Extract the [x, y] coordinate from the center of the cell holding the provided text.  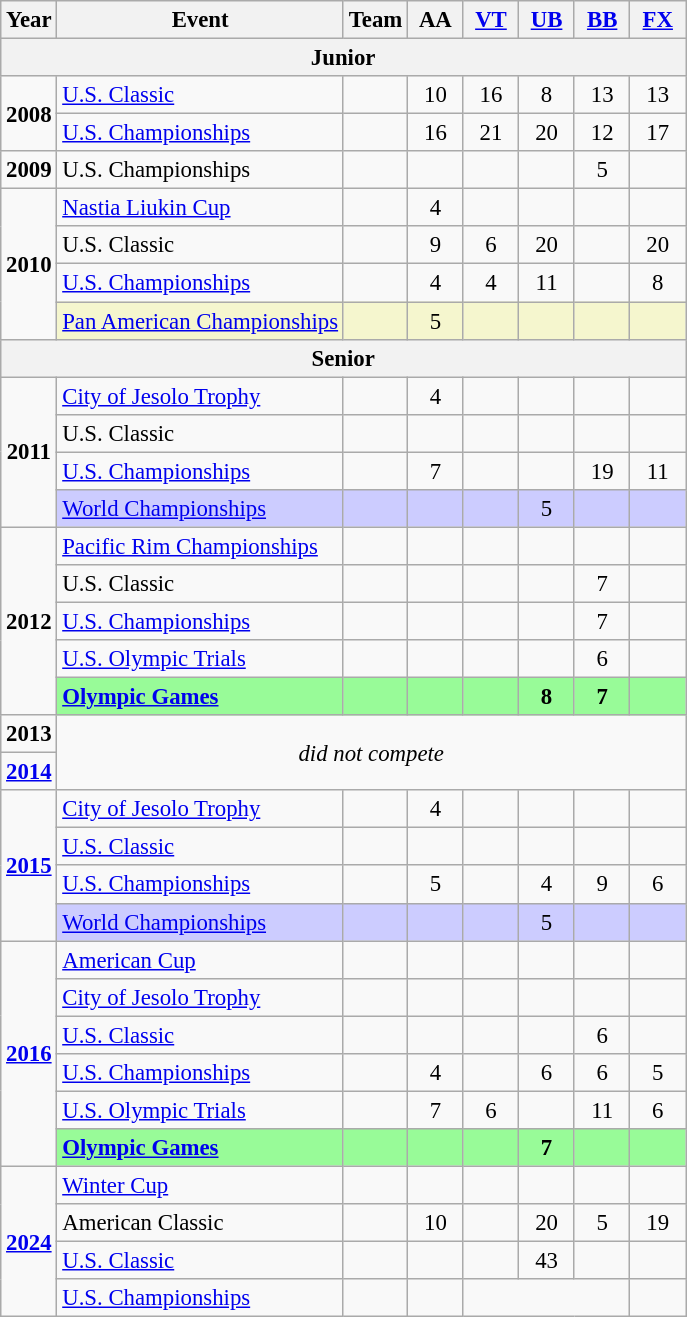
Team [375, 20]
Junior [344, 58]
2008 [29, 114]
12 [602, 133]
Senior [344, 358]
2009 [29, 170]
Pan American Championships [200, 321]
VT [491, 20]
did not compete [372, 752]
2013 [29, 734]
2011 [29, 452]
2012 [29, 621]
American Classic [200, 1223]
Year [29, 20]
Nastia Liukin Cup [200, 208]
FX [658, 20]
Pacific Rim Championships [200, 546]
2010 [29, 264]
American Cup [200, 960]
2016 [29, 1054]
2024 [29, 1241]
21 [491, 133]
Winter Cup [200, 1185]
43 [547, 1261]
UB [547, 20]
BB [602, 20]
2014 [29, 772]
AA [436, 20]
Event [200, 20]
2015 [29, 865]
17 [658, 133]
